For the text-containing cell, return its midpoint in (X, Y) coordinate format. 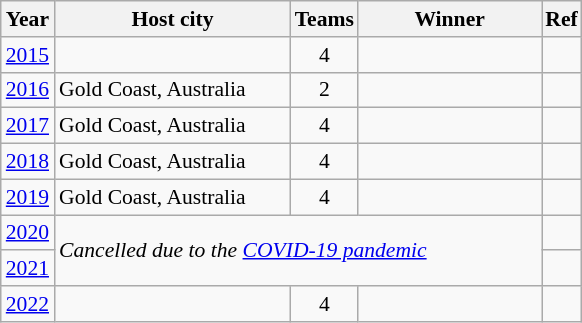
Cancelled due to the COVID-19 pandemic (298, 250)
2017 (28, 126)
Host city (172, 19)
2016 (28, 90)
Ref (562, 19)
Teams (324, 19)
2022 (28, 304)
Winner (450, 19)
2020 (28, 233)
2015 (28, 55)
2021 (28, 269)
2019 (28, 197)
2 (324, 90)
2018 (28, 162)
Year (28, 19)
